Provide the (x, y) coordinate of the cell's center where the given text is located.  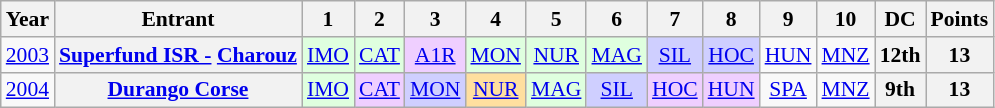
7 (675, 19)
2 (380, 19)
A1R (436, 55)
12th (900, 55)
2003 (28, 55)
2004 (28, 90)
SPA (788, 90)
1 (328, 19)
Year (28, 19)
9 (788, 19)
10 (846, 19)
4 (496, 19)
DC (900, 19)
Entrant (178, 19)
6 (616, 19)
Points (960, 19)
5 (556, 19)
Durango Corse (178, 90)
9th (900, 90)
Superfund ISR - Charouz (178, 55)
3 (436, 19)
8 (732, 19)
